Extract the [X, Y] coordinate from the center of the cell holding the provided text.  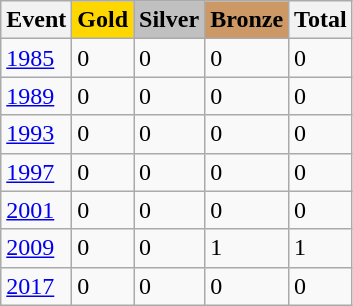
2017 [36, 286]
2009 [36, 248]
Bronze [247, 20]
1997 [36, 172]
1993 [36, 134]
2001 [36, 210]
1985 [36, 58]
Event [36, 20]
Total [321, 20]
1989 [36, 96]
Silver [170, 20]
Gold [103, 20]
